Search for the cell housing the specified text and yield its (x, y) center coordinate. 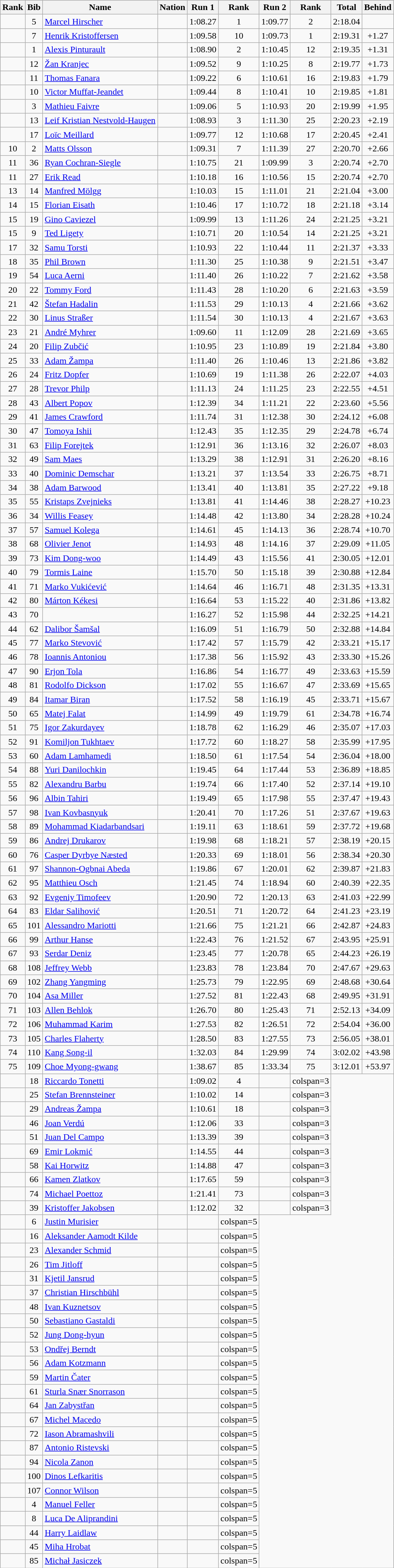
1:20.78 (275, 954)
1:13.54 (275, 473)
+3.80 (378, 346)
Behind (378, 7)
1:10.71 (203, 233)
Evgeniy Timofeev (100, 897)
2:21.51 (347, 262)
Matej Falat (100, 714)
Ondřej Berndt (100, 1349)
1:11.01 (275, 191)
1:13.39 (203, 1137)
2:30.05 (347, 558)
+23.19 (378, 911)
101 (34, 925)
90 (34, 671)
Choe Myong-gwang (100, 1066)
1:14.13 (275, 530)
2:28.74 (347, 530)
2:29.09 (347, 544)
+31.91 (378, 996)
1:16.67 (275, 685)
André Myhrer (100, 332)
+43.98 (378, 1052)
1:09.52 (203, 64)
+20.30 (378, 854)
1:23.84 (275, 968)
1:17.26 (275, 812)
+17.95 (378, 742)
1:09.58 (203, 36)
1:14.61 (203, 530)
93 (34, 954)
1:17.02 (203, 685)
2:38.19 (347, 840)
1:15.70 (203, 572)
96 (34, 798)
Shannon-Ogbnai Abeda (100, 869)
1:10.75 (203, 163)
Dinos Lefkaritis (100, 1476)
2:22.55 (347, 388)
Nation (173, 7)
2:21.18 (347, 205)
1:10.54 (275, 233)
Kristaps Zvejnieks (100, 502)
1:11.74 (203, 417)
Albin Tahiri (100, 798)
2:19.77 (347, 64)
Casper Dyrbye Næsted (100, 854)
+19.63 (378, 812)
1:11.26 (275, 219)
Sam Maes (100, 459)
+3.62 (378, 304)
+1.73 (378, 64)
+15.65 (378, 685)
Ivan Kuznetsov (100, 1306)
+4.51 (378, 388)
2:24.78 (347, 431)
Marko Stevović (100, 643)
Albert Popov (100, 403)
92 (34, 897)
+10.23 (378, 502)
1:09.02 (203, 1081)
1:17.98 (275, 798)
1:10.89 (275, 346)
Dalibor Šamšal (100, 629)
2:21.63 (347, 290)
Jan Zabystřan (100, 1405)
+30.64 (378, 982)
1:10.68 (275, 134)
2:21.86 (347, 360)
1:19.74 (203, 784)
2:37.14 (347, 784)
1:14.93 (203, 544)
1:16.29 (275, 728)
2:19.31 (347, 36)
+8.71 (378, 473)
1:22.95 (275, 982)
1:12.43 (203, 431)
94 (34, 1462)
1:20.33 (203, 854)
1:18.78 (203, 728)
Samuel Kolega (100, 530)
Leif Kristian Nestvold-Haugen (100, 120)
2:48.68 (347, 982)
Michel Macedo (100, 1420)
Rodolfo Dickson (100, 685)
1:33.34 (275, 1066)
Manfred Mölgg (100, 191)
+3.82 (378, 360)
110 (34, 1052)
1:10.18 (203, 177)
Charles Flaherty (100, 1038)
1:27.52 (203, 996)
+3.33 (378, 247)
2:21.04 (347, 191)
1:14.99 (203, 714)
97 (34, 869)
+13.82 (378, 600)
1:10.22 (275, 276)
+36.00 (378, 1024)
1:20.41 (203, 812)
Run 2 (275, 7)
1:16.27 (203, 614)
Manuel Feller (100, 1504)
1:12.06 (203, 1123)
+34.09 (378, 1010)
2:30.88 (347, 572)
1:20.72 (275, 911)
1:14.55 (203, 1151)
Erjon Tola (100, 671)
Miha Hrobat (100, 1547)
1:17.52 (203, 699)
2:34.78 (347, 714)
2:38.34 (347, 854)
+13.31 (378, 586)
107 (34, 1490)
2:19.85 (347, 92)
Sturla Snær Snorrason (100, 1391)
Kai Horwitz (100, 1165)
1:09.31 (203, 148)
Asa Miller (100, 996)
2:33.30 (347, 657)
2:47.67 (347, 968)
+1.95 (378, 106)
Florian Eisath (100, 205)
1:14.64 (203, 586)
Riccardo Tonetti (100, 1081)
Ivan Kovbasnyuk (100, 812)
1:11.38 (275, 374)
1:29.99 (275, 1052)
1:11.39 (275, 148)
+15.17 (378, 643)
Loïc Meillard (100, 134)
2:37.67 (347, 812)
Dominic Demschar (100, 473)
Luca De Aliprandini (100, 1518)
Phil Brown (100, 262)
1:16.77 (275, 671)
Kim Dong-woo (100, 558)
Matts Olsson (100, 148)
1:13.21 (203, 473)
1:19.86 (203, 869)
+18.00 (378, 756)
1:13.16 (275, 445)
Henrik Kristoffersen (100, 36)
1:10.25 (275, 64)
Harry Laidlaw (100, 1533)
2:33.63 (347, 671)
Martin Čater (100, 1377)
+2.66 (378, 148)
95 (34, 883)
+3.00 (378, 191)
109 (34, 1066)
Linus Straßer (100, 318)
Name (100, 7)
Adam Barwood (100, 488)
+14.84 (378, 629)
2:28.28 (347, 516)
Kamen Zlatkov (100, 1180)
1:16.09 (203, 629)
1:21.52 (275, 939)
1:26.70 (203, 1010)
1:17.40 (275, 784)
Mohammad Kiadarbandsari (100, 826)
Tommy Ford (100, 290)
James Crawford (100, 417)
Matthieu Osch (100, 883)
1:17.42 (203, 643)
1:15.22 (275, 600)
Iason Abramashvili (100, 1434)
Filip Forejtek (100, 445)
1:27.53 (203, 1024)
Joan Verdú (100, 1123)
2:20.23 (347, 120)
104 (34, 996)
+3.58 (378, 276)
Stefan Brennsteiner (100, 1095)
1:12.38 (275, 417)
1:21.66 (203, 925)
Gino Caviezel (100, 219)
Kristoffer Jakobsen (100, 1208)
1:19.49 (203, 798)
2:41.23 (347, 911)
2:26.20 (347, 459)
1:20.51 (203, 911)
Connor Wilson (100, 1490)
+18.85 (378, 770)
1:11.53 (203, 304)
2:32.25 (347, 614)
Alexis Pinturault (100, 50)
+4.03 (378, 374)
1:15.98 (275, 614)
1:13.80 (275, 516)
1:21.45 (203, 883)
Andrej Drukarov (100, 840)
89 (34, 826)
1:11.54 (203, 318)
+25.91 (378, 939)
+3.65 (378, 332)
Kjetil Jansrud (100, 1278)
+1.31 (378, 50)
+3.59 (378, 290)
1:13.29 (203, 459)
+16.74 (378, 714)
+22.99 (378, 897)
Mathieu Faivre (100, 106)
2:31.35 (347, 586)
1:19.98 (203, 840)
1:10.45 (275, 50)
1:15.18 (275, 572)
+20.15 (378, 840)
1:10.95 (203, 346)
+12.01 (378, 558)
1:14.16 (275, 544)
+10.70 (378, 530)
Alexander Schmid (100, 1250)
1:18.50 (203, 756)
Bib (34, 7)
Alexandru Barbu (100, 784)
Serdar Deniz (100, 954)
2:41.03 (347, 897)
2:35.99 (347, 742)
+3.14 (378, 205)
3:02.02 (347, 1052)
2:33.71 (347, 699)
1:16.71 (275, 586)
1:09.22 (203, 78)
1:18.27 (275, 742)
1:27.55 (275, 1038)
2:33.69 (347, 685)
Eldar Salihović (100, 911)
+24.83 (378, 925)
1:38.67 (203, 1066)
+15.67 (378, 699)
108 (34, 968)
+9.18 (378, 488)
1:25.73 (203, 982)
1:15.79 (275, 643)
+10.24 (378, 516)
Adam Lamhamedi (100, 756)
2:27.22 (347, 488)
1:15.56 (275, 558)
2:37.72 (347, 826)
Itamar Biran (100, 699)
1:26.51 (275, 1024)
2:37.47 (347, 798)
1:21.41 (203, 1194)
1:10.03 (203, 191)
Samu Torsti (100, 247)
+12.84 (378, 572)
2:35.07 (347, 728)
1:23.45 (203, 954)
1:17.38 (203, 657)
1:20.13 (275, 897)
1:18.61 (275, 826)
Emir Lokmić (100, 1151)
+19.68 (378, 826)
1:10.56 (275, 177)
1:10.44 (275, 247)
Ioannis Antoniou (100, 657)
+29.63 (378, 968)
+1.79 (378, 78)
1:15.92 (275, 657)
2:19.83 (347, 78)
+38.01 (378, 1038)
1:14.49 (203, 558)
2:43.95 (347, 939)
1:19.79 (275, 714)
+2.19 (378, 120)
+1.27 (378, 36)
Filip Zubčić (100, 346)
1:28.50 (203, 1038)
+17.03 (378, 728)
+14.21 (378, 614)
98 (34, 812)
1:10.38 (275, 262)
103 (34, 1010)
Fritz Dopfer (100, 374)
Erik Read (100, 177)
1:08.90 (203, 50)
+1.81 (378, 92)
1:25.43 (275, 1010)
Jeffrey Webb (100, 968)
1:17.65 (203, 1180)
Thomas Fanara (100, 78)
Olivier Jenot (100, 544)
Tormis Laine (100, 572)
1:11.25 (275, 388)
2:18.04 (347, 22)
Willis Feasey (100, 516)
2:20.45 (347, 134)
102 (34, 982)
1:18.94 (275, 883)
100 (34, 1476)
2:19.99 (347, 106)
2:21.66 (347, 304)
+6.08 (378, 417)
2:21.84 (347, 346)
2:36.89 (347, 770)
+8.16 (378, 459)
1:17.44 (275, 770)
+15.59 (378, 671)
1:10.02 (203, 1095)
Marko Vukićević (100, 586)
105 (34, 1038)
2:39.87 (347, 869)
+2.41 (378, 134)
1:18.01 (275, 854)
1:17.54 (275, 756)
2:36.04 (347, 756)
1:12.09 (275, 332)
2:33.21 (347, 643)
Márton Kékesi (100, 600)
2:42.87 (347, 925)
Aleksander Aamodt Kilde (100, 1236)
88 (34, 770)
1:11.13 (203, 388)
2:54.04 (347, 1024)
Kang Song-il (100, 1052)
1:09.73 (275, 36)
Michał Jasiczek (100, 1561)
Run 1 (203, 7)
+22.35 (378, 883)
Igor Zakurdayev (100, 728)
+19.10 (378, 784)
2:26.07 (347, 445)
Justin Murisier (100, 1222)
+6.74 (378, 431)
+11.05 (378, 544)
Michael Poettoz (100, 1194)
1:12.35 (275, 431)
2:32.88 (347, 629)
Luca Aerni (100, 276)
2:31.86 (347, 600)
Štefan Hadalin (100, 304)
Juan Del Campo (100, 1137)
1:10.41 (275, 92)
2:40.39 (347, 883)
2:22.07 (347, 374)
Allen Behlok (100, 1010)
1:16.79 (275, 629)
2:26.75 (347, 473)
Alessandro Mariotti (100, 925)
Ryan Cochran-Siegle (100, 163)
Adam Žampa (100, 360)
1:23.83 (203, 968)
Ted Ligety (100, 233)
1:10.69 (203, 374)
1:12.02 (203, 1208)
Tim Jitloff (100, 1264)
2:24.12 (347, 417)
1:20.01 (275, 869)
2:21.62 (347, 276)
86 (34, 840)
1:32.03 (203, 1052)
2:49.95 (347, 996)
2:20.70 (347, 148)
2:21.67 (347, 318)
2:21.37 (347, 247)
+19.43 (378, 798)
99 (34, 939)
Antonio Ristevski (100, 1448)
91 (34, 742)
Adam Kotzmann (100, 1363)
Sebastiano Gastaldi (100, 1321)
Andreas Žampa (100, 1109)
Komiljon Tukhtaev (100, 742)
1:20.90 (203, 897)
1:14.46 (275, 502)
3:12.01 (347, 1066)
1:09.60 (203, 332)
1:18.21 (275, 840)
2:19.35 (347, 50)
2:28.27 (347, 502)
1:16.64 (203, 600)
106 (34, 1024)
1:12.39 (203, 403)
1:13.41 (203, 488)
+15.26 (378, 657)
1:16.86 (203, 671)
Victor Muffat-Jeandet (100, 92)
2:44.23 (347, 954)
Tomoya Ishii (100, 431)
Arthur Hanse (100, 939)
+8.03 (378, 445)
2:56.05 (347, 1038)
+3.47 (378, 262)
+21.83 (378, 869)
Nicola Zanon (100, 1462)
2:23.60 (347, 403)
1:08.27 (203, 22)
+5.56 (378, 403)
+3.63 (378, 318)
2:52.13 (347, 1010)
1:19.45 (203, 770)
1:21.21 (275, 925)
Yuri Danilochkin (100, 770)
1:08.93 (203, 120)
2:21.69 (347, 332)
1:11.21 (275, 403)
Jung Dong-hyun (100, 1335)
Muhammad Karim (100, 1024)
Total (347, 7)
Trevor Philp (100, 388)
Christian Hirschbühl (100, 1292)
1:10.20 (275, 290)
87 (34, 1448)
1:14.88 (203, 1165)
+53.97 (378, 1066)
Marcel Hirscher (100, 22)
Žan Kranjec (100, 64)
1:19.11 (203, 826)
1:10.72 (275, 205)
1:17.72 (203, 742)
1:16.19 (275, 699)
1:14.48 (203, 516)
Zhang Yangming (100, 982)
+26.19 (378, 954)
1:09.44 (203, 92)
1:11.43 (203, 290)
1:09.06 (203, 106)
